Pinpoint the cell where the given text exists, returning its (x, y) midpoint coordinate. 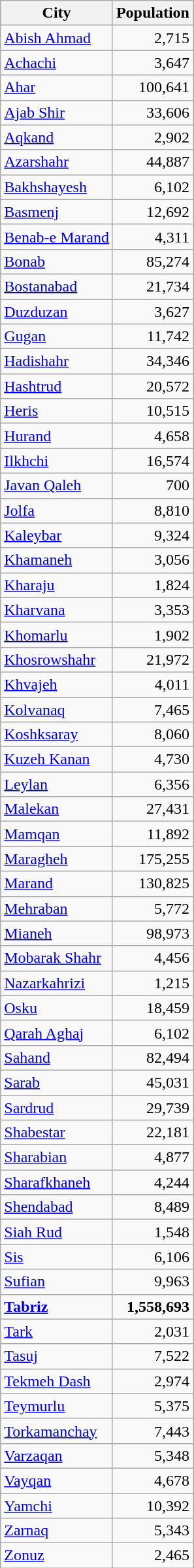
Achachi (57, 63)
175,255 (153, 859)
18,459 (153, 1008)
Bostanabad (57, 286)
Sardrud (57, 1108)
4,456 (153, 958)
Benab-e Marand (57, 237)
Yamchi (57, 1505)
8,810 (153, 510)
Mamqan (57, 834)
Shendabad (57, 1207)
Leylan (57, 784)
130,825 (153, 884)
Kaleybar (57, 535)
4,658 (153, 436)
5,375 (153, 1406)
Duzduzan (57, 312)
29,739 (153, 1108)
Gugan (57, 337)
4,011 (153, 684)
Khvajeh (57, 684)
Zonuz (57, 1556)
Varzaqan (57, 1456)
44,887 (153, 162)
7,522 (153, 1356)
4,678 (153, 1480)
33,606 (153, 112)
Ajab Shir (57, 112)
Hadishahr (57, 361)
Sarab (57, 1082)
Qarah Aghaj (57, 1033)
Bakhshayesh (57, 187)
5,772 (153, 909)
7,443 (153, 1431)
Tekmeh Dash (57, 1381)
27,431 (153, 809)
Siah Rud (57, 1232)
Heris (57, 411)
3,627 (153, 312)
4,311 (153, 237)
Sufian (57, 1282)
4,877 (153, 1158)
Ahar (57, 88)
16,574 (153, 461)
12,692 (153, 212)
Kolvanaq (57, 709)
1,558,693 (153, 1307)
8,060 (153, 735)
700 (153, 486)
7,465 (153, 709)
11,892 (153, 834)
20,572 (153, 386)
1,902 (153, 635)
5,343 (153, 1531)
1,215 (153, 983)
Population (153, 13)
98,973 (153, 933)
21,734 (153, 286)
Osku (57, 1008)
City (57, 13)
Vayqan (57, 1480)
Hashtrud (57, 386)
2,715 (153, 38)
Basmenj (57, 212)
8,489 (153, 1207)
Malekan (57, 809)
21,972 (153, 659)
Torkamanchay (57, 1431)
Hurand (57, 436)
85,274 (153, 261)
Nazarkahrizi (57, 983)
Bonab (57, 261)
10,515 (153, 411)
2,902 (153, 137)
10,392 (153, 1505)
Tabriz (57, 1307)
Azarshahr (57, 162)
6,106 (153, 1257)
Mobarak Shahr (57, 958)
Kharvana (57, 610)
6,356 (153, 784)
4,730 (153, 759)
Kuzeh Kanan (57, 759)
Sis (57, 1257)
Sahand (57, 1058)
Khamaneh (57, 560)
5,348 (153, 1456)
82,494 (153, 1058)
Mehraban (57, 909)
Kharaju (57, 585)
3,647 (153, 63)
9,324 (153, 535)
Maragheh (57, 859)
Ilkhchi (57, 461)
22,181 (153, 1133)
Tark (57, 1331)
3,056 (153, 560)
Marand (57, 884)
11,742 (153, 337)
Tasuj (57, 1356)
2,974 (153, 1381)
4,244 (153, 1182)
100,641 (153, 88)
45,031 (153, 1082)
1,824 (153, 585)
Aqkand (57, 137)
2,465 (153, 1556)
Abish Ahmad (57, 38)
Teymurlu (57, 1406)
9,963 (153, 1282)
Jolfa (57, 510)
Sharabian (57, 1158)
Javan Qaleh (57, 486)
Shabestar (57, 1133)
Koshksaray (57, 735)
34,346 (153, 361)
1,548 (153, 1232)
2,031 (153, 1331)
Khosrowshahr (57, 659)
3,353 (153, 610)
Zarnaq (57, 1531)
Khomarlu (57, 635)
Sharafkhaneh (57, 1182)
Mianeh (57, 933)
